Locate the cell with the specified text and output its (x, y) center coordinate. 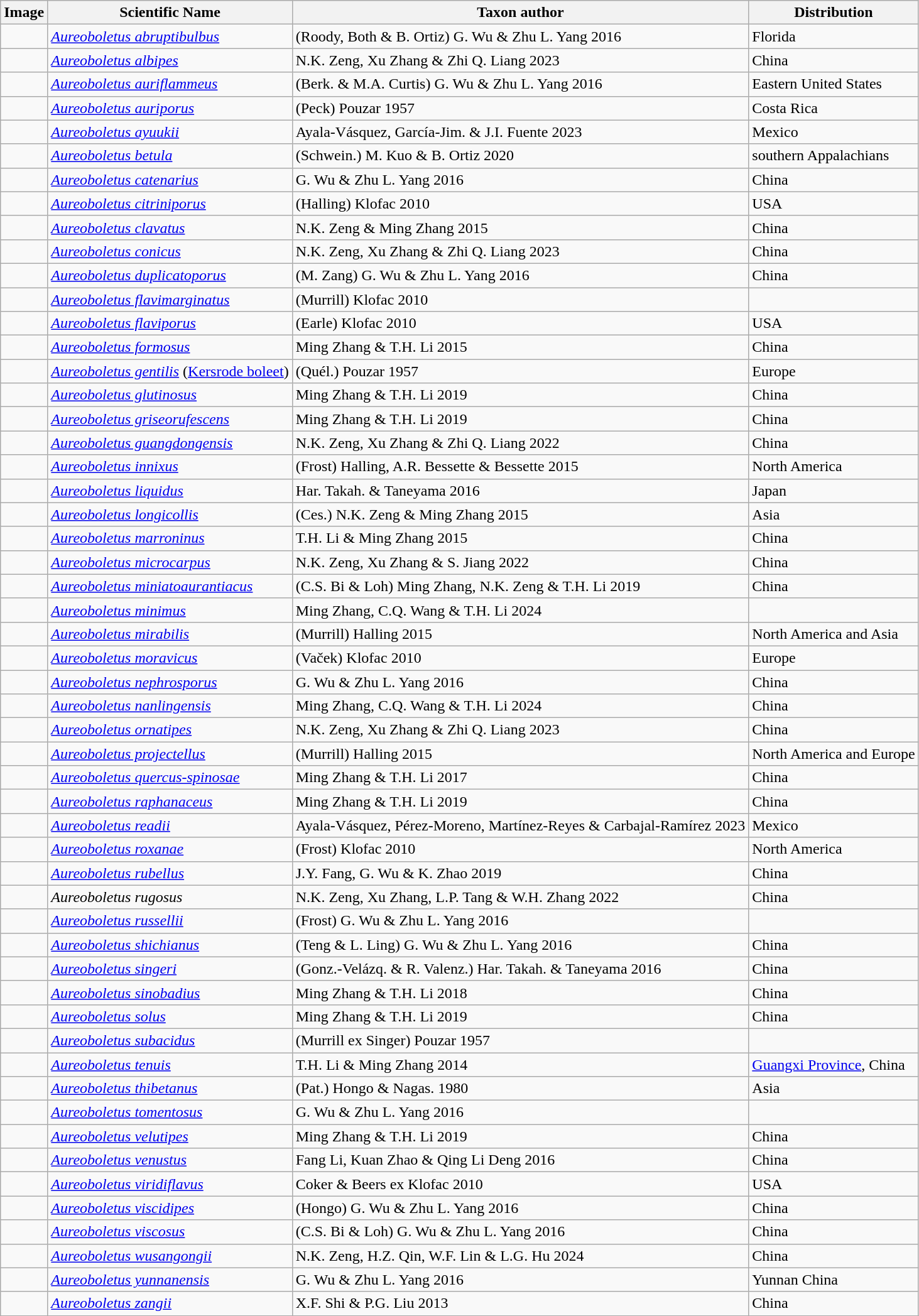
Aureoboletus auriflammeus (170, 84)
Aureoboletus sinobadius (170, 992)
Aureoboletus citriniporus (170, 204)
Scientific Name (170, 13)
Aureoboletus betula (170, 156)
Aureoboletus viscosus (170, 1232)
Aureoboletus projectellus (170, 754)
J.Y. Fang, G. Wu & K. Zhao 2019 (520, 873)
(Earle) Klofac 2010 (520, 324)
Aureoboletus solus (170, 1016)
(Frost) Klofac 2010 (520, 849)
X.F. Shi & P.G. Liu 2013 (520, 1303)
(Ces.) N.K. Zeng & Ming Zhang 2015 (520, 514)
Aureoboletus roxanae (170, 849)
Aureoboletus ayuukii (170, 132)
N.K. Zeng, Xu Zhang & Zhi Q. Liang 2022 (520, 443)
Aureoboletus innixus (170, 467)
Costa Rica (834, 108)
(Murrill) Klofac 2010 (520, 300)
Aureoboletus wusangongii (170, 1256)
Aureoboletus catenarius (170, 180)
(M. Zang) G. Wu & Zhu L. Yang 2016 (520, 275)
Ming Zhang & T.H. Li 2015 (520, 347)
N.K. Zeng & Ming Zhang 2015 (520, 227)
Japan (834, 491)
(Schwein.) M. Kuo & B. Ortiz 2020 (520, 156)
Har. Takah. & Taneyama 2016 (520, 491)
Coker & Beers ex Klofac 2010 (520, 1184)
(Roody, Both & B. Ortiz) G. Wu & Zhu L. Yang 2016 (520, 36)
(Quél.) Pouzar 1957 (520, 371)
(Frost) G. Wu & Zhu L. Yang 2016 (520, 921)
Taxon author (520, 13)
(C.S. Bi & Loh) G. Wu & Zhu L. Yang 2016 (520, 1232)
Aureoboletus longicollis (170, 514)
Aureoboletus readii (170, 825)
Aureoboletus glutinosus (170, 395)
Distribution (834, 13)
(Pat.) Hongo & Nagas. 1980 (520, 1089)
(C.S. Bi & Loh) Ming Zhang, N.K. Zeng & T.H. Li 2019 (520, 586)
Aureoboletus microcarpus (170, 562)
Aureoboletus viridiflavus (170, 1184)
Aureoboletus gentilis (Kersrode boleet) (170, 371)
Aureoboletus russellii (170, 921)
Aureoboletus viscidipes (170, 1208)
Aureoboletus conicus (170, 251)
Aureoboletus shichianus (170, 945)
(Gonz.-Velázq. & R. Valenz.) Har. Takah. & Taneyama 2016 (520, 969)
T.H. Li & Ming Zhang 2015 (520, 538)
Aureoboletus venustus (170, 1160)
Aureoboletus clavatus (170, 227)
(Frost) Halling, A.R. Bessette & Bessette 2015 (520, 467)
Yunnan China (834, 1280)
Ayala-Vásquez, Pérez-Moreno, Martínez-Reyes & Carbajal-Ramírez 2023 (520, 825)
Aureoboletus ornatipes (170, 730)
Florida (834, 36)
Aureoboletus duplicatoporus (170, 275)
Ayala-Vásquez, García-Jim. & J.I. Fuente 2023 (520, 132)
Aureoboletus nanlingensis (170, 706)
N.K. Zeng, H.Z. Qin, W.F. Lin & L.G. Hu 2024 (520, 1256)
Aureoboletus miniatoaurantiacus (170, 586)
Aureoboletus formosus (170, 347)
(Berk. & M.A. Curtis) G. Wu & Zhu L. Yang 2016 (520, 84)
Aureoboletus subacidus (170, 1040)
Aureoboletus yunnanensis (170, 1280)
Aureoboletus guangdongensis (170, 443)
Aureoboletus flavimarginatus (170, 300)
(Hongo) G. Wu & Zhu L. Yang 2016 (520, 1208)
Ming Zhang & T.H. Li 2017 (520, 778)
Fang Li, Kuan Zhao & Qing Li Deng 2016 (520, 1160)
Aureoboletus singeri (170, 969)
(Peck) Pouzar 1957 (520, 108)
Aureoboletus abruptibulbus (170, 36)
North America and Europe (834, 754)
Aureoboletus griseorufescens (170, 419)
Aureoboletus albipes (170, 60)
(Teng & L. Ling) G. Wu & Zhu L. Yang 2016 (520, 945)
(Vaček) Klofac 2010 (520, 658)
Aureoboletus velutipes (170, 1136)
Aureoboletus auriporus (170, 108)
Aureoboletus thibetanus (170, 1089)
Eastern United States (834, 84)
T.H. Li & Ming Zhang 2014 (520, 1065)
southern Appalachians (834, 156)
N.K. Zeng, Xu Zhang & S. Jiang 2022 (520, 562)
Aureoboletus raphanaceus (170, 802)
Aureoboletus tenuis (170, 1065)
Aureoboletus tomentosus (170, 1112)
Aureoboletus liquidus (170, 491)
Aureoboletus nephrosporus (170, 682)
North America and Asia (834, 634)
(Halling) Klofac 2010 (520, 204)
Aureoboletus rugosus (170, 897)
Aureoboletus rubellus (170, 873)
Aureoboletus flaviporus (170, 324)
Aureoboletus zangii (170, 1303)
Aureoboletus quercus-spinosae (170, 778)
N.K. Zeng, Xu Zhang, L.P. Tang & W.H. Zhang 2022 (520, 897)
Image (24, 13)
(Murrill ex Singer) Pouzar 1957 (520, 1040)
Aureoboletus moravicus (170, 658)
Guangxi Province, China (834, 1065)
Aureoboletus mirabilis (170, 634)
Aureoboletus marroninus (170, 538)
Ming Zhang & T.H. Li 2018 (520, 992)
Aureoboletus minimus (170, 610)
